Identify which cell holds the provided text, then report its [x, y] central coordinate. 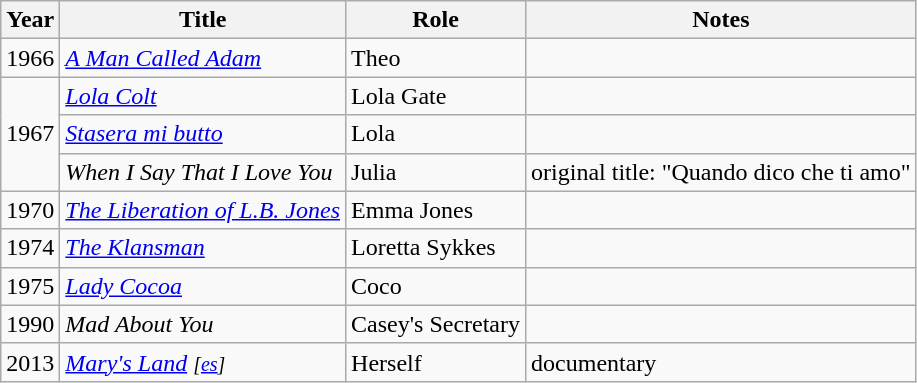
A Man Called Adam [203, 58]
Role [436, 20]
1990 [30, 324]
1975 [30, 286]
Lady Cocoa [203, 286]
1967 [30, 134]
1974 [30, 248]
Emma Jones [436, 210]
Lola Colt [203, 96]
Julia [436, 172]
When I Say That I Love You [203, 172]
documentary [722, 362]
Lola [436, 134]
Mad About You [203, 324]
The Liberation of L.B. Jones [203, 210]
Theo [436, 58]
original title: "Quando dico che ti amo" [722, 172]
1970 [30, 210]
Lola Gate [436, 96]
1966 [30, 58]
Mary's Land [es] [203, 362]
Title [203, 20]
Herself [436, 362]
The Klansman [203, 248]
Year [30, 20]
Coco [436, 286]
2013 [30, 362]
Stasera mi butto [203, 134]
Casey's Secretary [436, 324]
Notes [722, 20]
Loretta Sykkes [436, 248]
